Identify which cell holds the provided text, then report its [X, Y] central coordinate. 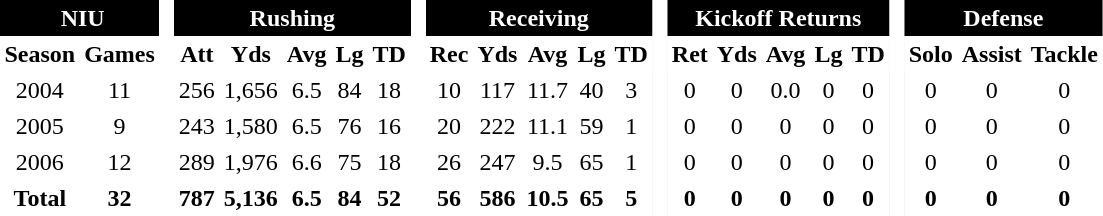
0.0 [786, 90]
10.5 [548, 198]
Total [40, 198]
40 [592, 90]
247 [498, 162]
52 [389, 198]
289 [196, 162]
787 [196, 198]
Season [40, 54]
26 [449, 162]
32 [120, 198]
2006 [40, 162]
2004 [40, 90]
Rushing [292, 18]
Att [196, 54]
222 [498, 126]
1,580 [250, 126]
3 [631, 90]
9 [120, 126]
11.7 [548, 90]
586 [498, 198]
1,656 [250, 90]
10 [449, 90]
6.6 [306, 162]
56 [449, 198]
16 [389, 126]
5 [631, 198]
256 [196, 90]
Receiving [538, 18]
9.5 [548, 162]
243 [196, 126]
12 [120, 162]
20 [449, 126]
2005 [40, 126]
Ret [690, 54]
59 [592, 126]
Defense [1003, 18]
Assist [992, 54]
1,976 [250, 162]
Games [120, 54]
Rec [449, 54]
75 [350, 162]
Kickoff Returns [778, 18]
NIU [80, 18]
11 [120, 90]
11.1 [548, 126]
117 [498, 90]
Solo [930, 54]
76 [350, 126]
5,136 [250, 198]
Tackle [1064, 54]
